Determine the (x, y) coordinate at the center of the cell enclosing the given text.  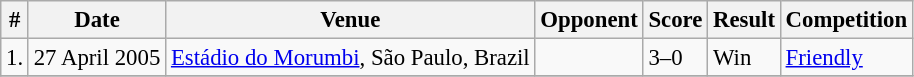
Win (744, 58)
27 April 2005 (96, 58)
Result (744, 20)
Score (676, 20)
Competition (846, 20)
Estádio do Morumbi, São Paulo, Brazil (350, 58)
# (15, 20)
Friendly (846, 58)
Venue (350, 20)
Opponent (589, 20)
Date (96, 20)
3–0 (676, 58)
1. (15, 58)
